Output the (X, Y) coordinate of the center of the cell containing the given text.  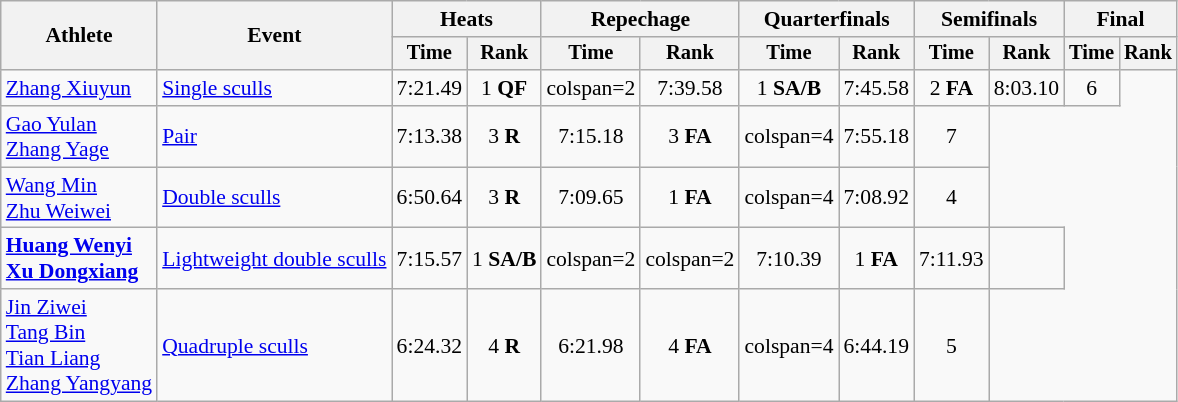
4 (952, 198)
6:50.64 (430, 198)
Pair (274, 136)
5 (952, 345)
Wang MinZhu Weiwei (79, 198)
7:15.57 (430, 258)
Lightweight double sculls (274, 258)
2 FA (952, 88)
8:03.10 (1026, 88)
Double sculls (274, 198)
6:44.19 (876, 345)
Gao YulanZhang Yage (79, 136)
Single sculls (274, 88)
4 R (504, 345)
7:11.93 (952, 258)
7:09.65 (590, 198)
7:10.39 (788, 258)
Athlete (79, 36)
Heats (467, 19)
Final (1120, 19)
3 FA (690, 136)
Jin ZiweiTang BinTian LiangZhang Yangyang (79, 345)
Repechage (640, 19)
6 (1092, 88)
7:13.38 (430, 136)
6:21.98 (590, 345)
7:55.18 (876, 136)
Event (274, 36)
7:39.58 (690, 88)
Semifinals (989, 19)
7:21.49 (430, 88)
1 QF (504, 88)
Zhang Xiuyun (79, 88)
7 (952, 136)
Quarterfinals (826, 19)
Huang WenyiXu Dongxiang (79, 258)
7:15.18 (590, 136)
7:08.92 (876, 198)
7:45.58 (876, 88)
Quadruple sculls (274, 345)
6:24.32 (430, 345)
4 FA (690, 345)
